Provide the (x, y) coordinate of the cell's center where the given text is located.  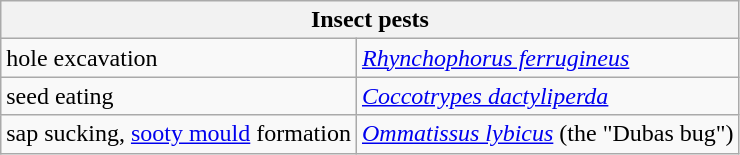
seed eating (179, 96)
Ommatissus lybicus (the "Dubas bug") (548, 134)
hole excavation (179, 58)
Coccotrypes dactyliperda (548, 96)
Rhynchophorus ferrugineus (548, 58)
Insect pests (370, 20)
sap sucking, sooty mould formation (179, 134)
